Detect which cell encompasses the target text, then output its [X, Y] center coordinate. 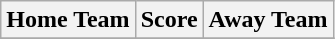
Away Team [268, 20]
Score [169, 20]
Home Team [68, 20]
